Capture the cell that displays the provided text and extract its (X, Y) central coordinate. 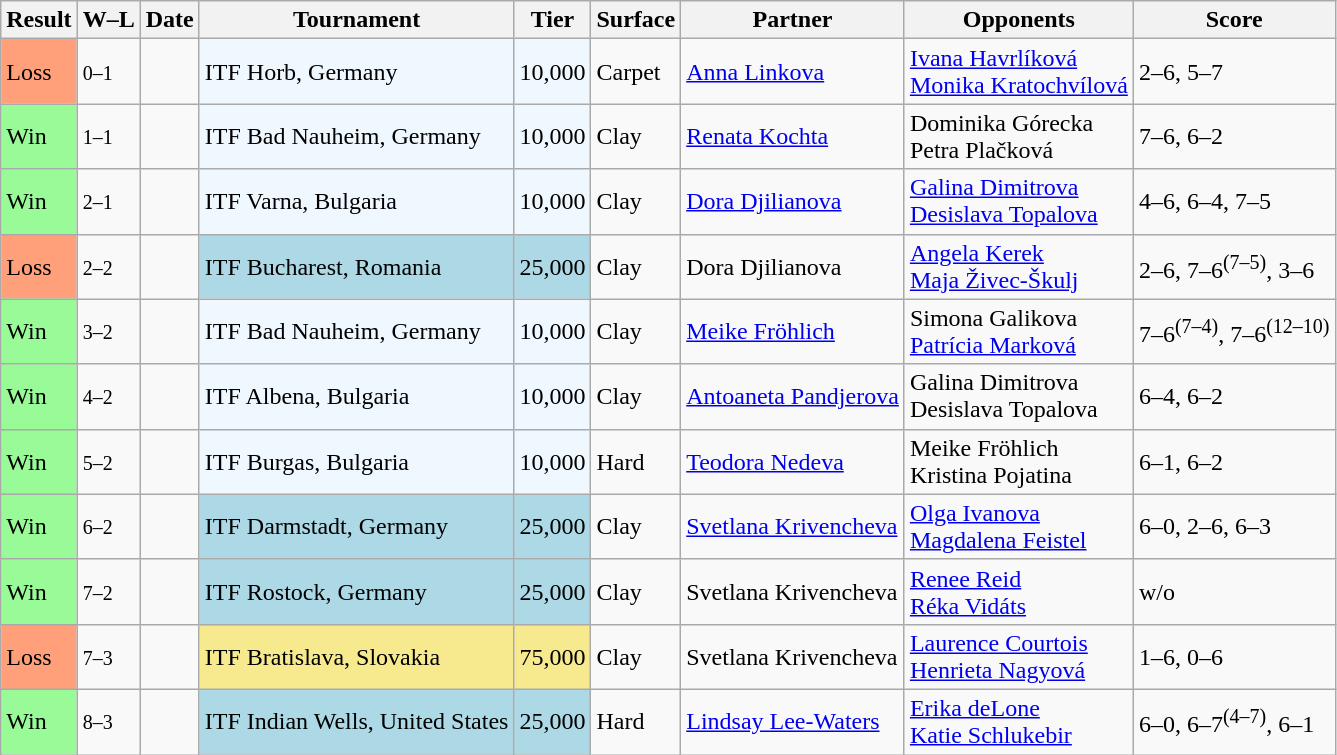
Meike Fröhlich Kristina Pojatina (1018, 462)
7–3 (108, 656)
6–2 (108, 526)
Surface (636, 20)
Laurence Courtois Henrieta Nagyová (1018, 656)
ITF Horb, Germany (356, 72)
8–3 (108, 722)
5–2 (108, 462)
0–1 (108, 72)
7–2 (108, 592)
Meike Fröhlich (793, 332)
Carpet (636, 72)
ITF Bratislava, Slovakia (356, 656)
Date (170, 20)
4–6, 6–4, 7–5 (1234, 202)
Dominika Górecka Petra Plačková (1018, 136)
Score (1234, 20)
Simona Galikova Patrícia Marková (1018, 332)
Tier (552, 20)
1–6, 0–6 (1234, 656)
Partner (793, 20)
ITF Rostock, Germany (356, 592)
Lindsay Lee-Waters (793, 722)
75,000 (552, 656)
Renee Reid Réka Vidáts (1018, 592)
ITF Varna, Bulgaria (356, 202)
Teodora Nedeva (793, 462)
6–4, 6–2 (1234, 396)
w/o (1234, 592)
6–1, 6–2 (1234, 462)
ITF Albena, Bulgaria (356, 396)
6–0, 6–7(4–7), 6–1 (1234, 722)
ITF Bucharest, Romania (356, 266)
7–6, 6–2 (1234, 136)
ITF Darmstadt, Germany (356, 526)
2–2 (108, 266)
2–1 (108, 202)
7–6(7–4), 7–6(12–10) (1234, 332)
Erika deLone Katie Schlukebir (1018, 722)
Tournament (356, 20)
Antoaneta Pandjerova (793, 396)
ITF Burgas, Bulgaria (356, 462)
Renata Kochta (793, 136)
Anna Linkova (793, 72)
6–0, 2–6, 6–3 (1234, 526)
3–2 (108, 332)
Opponents (1018, 20)
4–2 (108, 396)
W–L (108, 20)
2–6, 7–6(7–5), 3–6 (1234, 266)
Result (39, 20)
Olga Ivanova Magdalena Feistel (1018, 526)
ITF Indian Wells, United States (356, 722)
Ivana Havrlíková Monika Kratochvílová (1018, 72)
Angela Kerek Maja Živec-Škulj (1018, 266)
1–1 (108, 136)
2–6, 5–7 (1234, 72)
